Provide the (X, Y) coordinate of the cell's center where the given text is located.  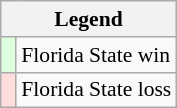
Legend (89, 19)
Florida State loss (96, 90)
Florida State win (96, 55)
